Identify which cell holds the provided text, then report its [X, Y] central coordinate. 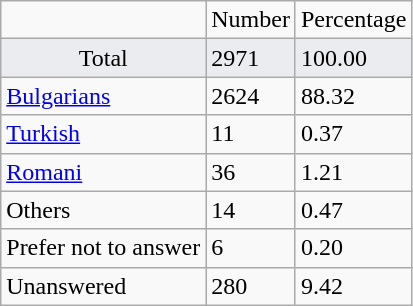
36 [251, 172]
Turkish [104, 134]
14 [251, 210]
9.42 [353, 286]
6 [251, 248]
Number [251, 20]
2971 [251, 58]
Others [104, 210]
0.20 [353, 248]
Unanswered [104, 286]
Bulgarians [104, 96]
Romani [104, 172]
Total [104, 58]
1.21 [353, 172]
280 [251, 286]
Percentage [353, 20]
11 [251, 134]
88.32 [353, 96]
100.00 [353, 58]
Prefer not to answer [104, 248]
0.47 [353, 210]
0.37 [353, 134]
2624 [251, 96]
